Find where the given text appears and provide that cell's center as (x, y) coordinate. 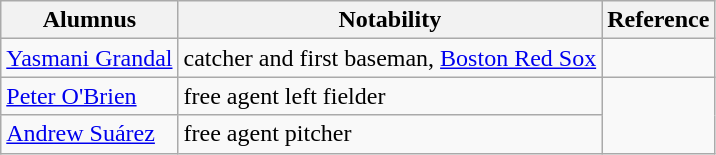
free agent left fielder (390, 96)
Alumnus (90, 20)
Notability (390, 20)
free agent pitcher (390, 134)
Yasmani Grandal (90, 58)
catcher and first baseman, Boston Red Sox (390, 58)
Andrew Suárez (90, 134)
Reference (658, 20)
Peter O'Brien (90, 96)
